Search for the cell housing the specified text and yield its (x, y) center coordinate. 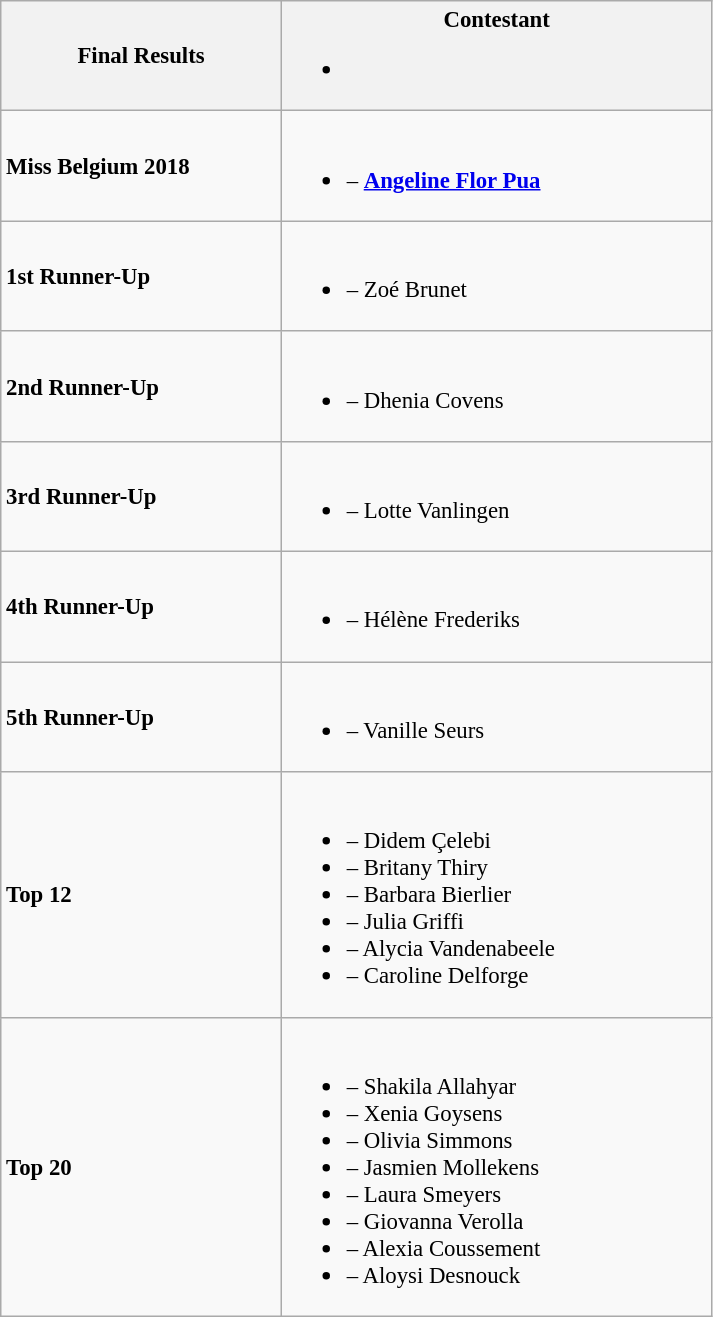
Contestant (496, 56)
– Lotte Vanlingen (496, 497)
– Dhenia Covens (496, 386)
3rd Runner-Up (142, 497)
– Didem Çelebi – Britany Thiry – Barbara Bierlier – Julia Griffi – Alycia Vandenabeele – Caroline Delforge (496, 894)
Final Results (142, 56)
– Zoé Brunet (496, 276)
2nd Runner-Up (142, 386)
Top 20 (142, 1166)
– Angeline Flor Pua (496, 166)
Top 12 (142, 894)
– Vanille Seurs (496, 717)
– Shakila Allahyar – Xenia Goysens – Olivia Simmons – Jasmien Mollekens – Laura Smeyers – Giovanna Verolla – Alexia Coussement – Aloysi Desnouck (496, 1166)
5th Runner-Up (142, 717)
– Hélène Frederiks (496, 607)
4th Runner-Up (142, 607)
1st Runner-Up (142, 276)
Miss Belgium 2018 (142, 166)
